Detect which cell encompasses the target text, then output its [x, y] center coordinate. 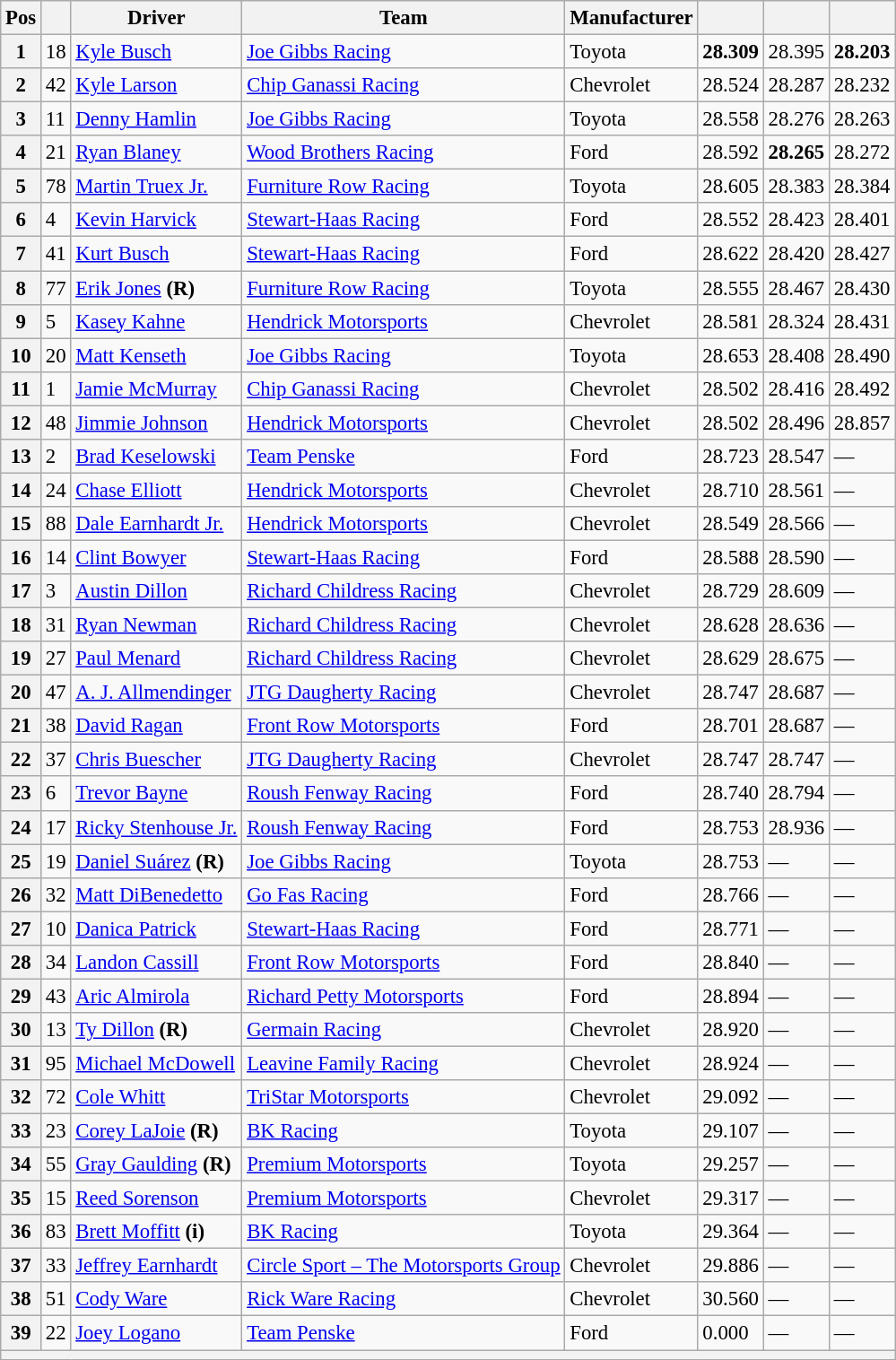
28.401 [863, 220]
28.416 [796, 388]
28.558 [730, 119]
28.408 [796, 355]
28.710 [730, 490]
Kevin Harvick [156, 220]
28.590 [796, 557]
28.622 [730, 254]
Dale Earnhardt Jr. [156, 524]
28.729 [730, 591]
28.566 [796, 524]
28.430 [863, 288]
28.203 [863, 52]
Manufacturer [631, 18]
Matt Kenseth [156, 355]
28.771 [730, 928]
28.383 [796, 187]
28.857 [863, 423]
Go Fas Racing [404, 894]
28.492 [863, 388]
TriStar Motorsports [404, 1097]
Matt DiBenedetto [156, 894]
Wood Brothers Racing [404, 153]
28.423 [796, 220]
Rick Ware Racing [404, 1300]
28.496 [796, 423]
28.936 [796, 827]
Leavine Family Racing [404, 1063]
28.609 [796, 591]
39 [22, 1333]
95 [56, 1063]
29.257 [730, 1164]
28.431 [863, 321]
28.766 [730, 894]
Kyle Larson [156, 85]
Gray Gaulding (R) [156, 1164]
28.924 [730, 1063]
28.701 [730, 726]
28.272 [863, 153]
David Ragan [156, 726]
Danica Patrick [156, 928]
28.324 [796, 321]
55 [56, 1164]
Paul Menard [156, 658]
28.555 [730, 288]
7 [22, 254]
Team [404, 18]
43 [56, 996]
28.395 [796, 52]
28.524 [730, 85]
Jimmie Johnson [156, 423]
Brad Keselowski [156, 457]
Austin Dillon [156, 591]
Circle Sport – The Motorsports Group [404, 1266]
28.467 [796, 288]
9 [22, 321]
Kurt Busch [156, 254]
28.427 [863, 254]
28.894 [730, 996]
72 [56, 1097]
Martin Truex Jr. [156, 187]
28.636 [796, 625]
28.723 [730, 457]
29.107 [730, 1131]
28.675 [796, 658]
28.309 [730, 52]
Brett Moffitt (i) [156, 1232]
Ryan Newman [156, 625]
28.547 [796, 457]
28.552 [730, 220]
Kyle Busch [156, 52]
25 [22, 861]
Jeffrey Earnhardt [156, 1266]
28 [22, 963]
Michael McDowell [156, 1063]
Reed Sorenson [156, 1199]
Cody Ware [156, 1300]
28.490 [863, 355]
Kasey Kahne [156, 321]
28.232 [863, 85]
Germain Racing [404, 1030]
28.420 [796, 254]
28.840 [730, 963]
29.886 [730, 1266]
77 [56, 288]
Landon Cassill [156, 963]
Ryan Blaney [156, 153]
Chris Buescher [156, 760]
47 [56, 693]
16 [22, 557]
28.605 [730, 187]
28.629 [730, 658]
29.092 [730, 1097]
Driver [156, 18]
28.588 [730, 557]
29 [22, 996]
30.560 [730, 1300]
Pos [22, 18]
26 [22, 894]
28.920 [730, 1030]
28.265 [796, 153]
48 [56, 423]
28.592 [730, 153]
28.740 [730, 794]
Ricky Stenhouse Jr. [156, 827]
29.364 [730, 1232]
Cole Whitt [156, 1097]
28.561 [796, 490]
Trevor Bayne [156, 794]
30 [22, 1030]
29.317 [730, 1199]
88 [56, 524]
42 [56, 85]
Ty Dillon (R) [156, 1030]
83 [56, 1232]
Chase Elliott [156, 490]
41 [56, 254]
35 [22, 1199]
28.549 [730, 524]
Corey LaJoie (R) [156, 1131]
0.000 [730, 1333]
28.263 [863, 119]
Aric Almirola [156, 996]
28.794 [796, 794]
28.653 [730, 355]
28.628 [730, 625]
12 [22, 423]
36 [22, 1232]
28.581 [730, 321]
78 [56, 187]
Erik Jones (R) [156, 288]
Jamie McMurray [156, 388]
Denny Hamlin [156, 119]
28.276 [796, 119]
51 [56, 1300]
Richard Petty Motorsports [404, 996]
28.384 [863, 187]
8 [22, 288]
Daniel Suárez (R) [156, 861]
Joey Logano [156, 1333]
28.287 [796, 85]
A. J. Allmendinger [156, 693]
Clint Bowyer [156, 557]
